From the cell containing the given text, extract its center point as [X, Y] coordinate. 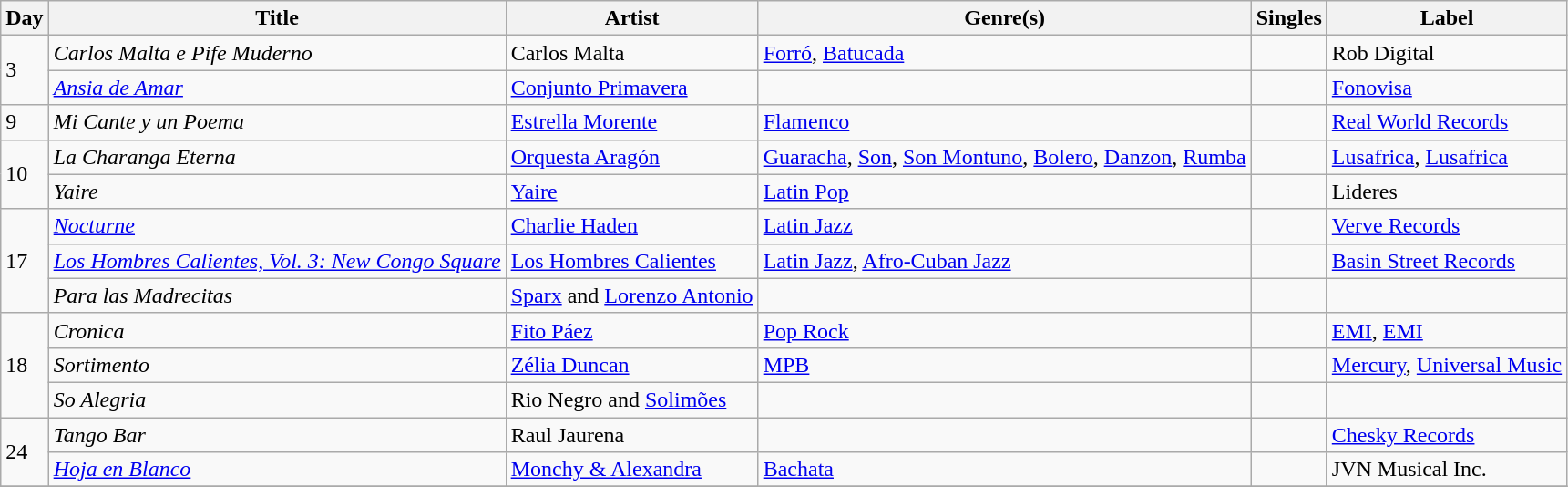
Zélia Duncan [632, 365]
Mi Cante y un Poema [277, 122]
Conjunto Primavera [632, 88]
Real World Records [1447, 122]
9 [25, 122]
Latin Pop [1004, 192]
Para las Madrecitas [277, 295]
18 [25, 365]
Day [25, 18]
Orquesta Aragón [632, 157]
Tango Bar [277, 435]
Rob Digital [1447, 53]
Raul Jaurena [632, 435]
Latin Jazz [1004, 226]
Label [1447, 18]
Los Hombres Calientes [632, 261]
Lusafrica, Lusafrica [1447, 157]
Estrella Morente [632, 122]
Lideres [1447, 192]
La Charanga Eterna [277, 157]
Mercury, Universal Music [1447, 365]
Hoja en Blanco [277, 470]
Cronica [277, 330]
Ansia de Amar [277, 88]
17 [25, 261]
Chesky Records [1447, 435]
Verve Records [1447, 226]
Fito Páez [632, 330]
3 [25, 70]
Nocturne [277, 226]
Pop Rock [1004, 330]
Carlos Malta [632, 53]
Genre(s) [1004, 18]
Title [277, 18]
10 [25, 174]
Sortimento [277, 365]
Guaracha, Son, Son Montuno, Bolero, Danzon, Rumba [1004, 157]
EMI, EMI [1447, 330]
Sparx and Lorenzo Antonio [632, 295]
Artist [632, 18]
Singles [1288, 18]
Fonovisa [1447, 88]
24 [25, 452]
Latin Jazz, Afro-Cuban Jazz [1004, 261]
Carlos Malta e Pife Muderno [277, 53]
Los Hombres Calientes, Vol. 3: New Congo Square [277, 261]
MPB [1004, 365]
Monchy & Alexandra [632, 470]
Bachata [1004, 470]
Rio Negro and Solimões [632, 399]
Forró, Batucada [1004, 53]
Basin Street Records [1447, 261]
So Alegria [277, 399]
Charlie Haden [632, 226]
JVN Musical Inc. [1447, 470]
Flamenco [1004, 122]
